Scan for the cell matching the given text and deliver its (X, Y) coordinate at center. 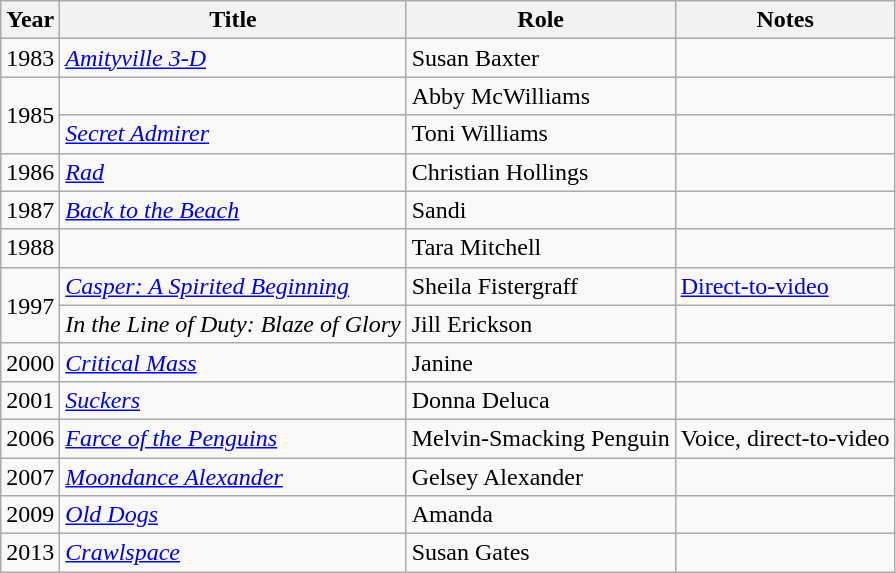
Amityville 3-D (233, 58)
Christian Hollings (540, 172)
1987 (30, 210)
Year (30, 20)
Role (540, 20)
Secret Admirer (233, 134)
2001 (30, 400)
Gelsey Alexander (540, 477)
Janine (540, 362)
1988 (30, 248)
1985 (30, 115)
Sheila Fistergraff (540, 286)
Toni Williams (540, 134)
Crawlspace (233, 553)
Melvin-Smacking Penguin (540, 438)
Direct-to-video (785, 286)
Tara Mitchell (540, 248)
2000 (30, 362)
Suckers (233, 400)
Amanda (540, 515)
Rad (233, 172)
2013 (30, 553)
2006 (30, 438)
1997 (30, 305)
Farce of the Penguins (233, 438)
Back to the Beach (233, 210)
Old Dogs (233, 515)
Title (233, 20)
Donna Deluca (540, 400)
1983 (30, 58)
Jill Erickson (540, 324)
1986 (30, 172)
2007 (30, 477)
Notes (785, 20)
In the Line of Duty: Blaze of Glory (233, 324)
Critical Mass (233, 362)
2009 (30, 515)
Susan Baxter (540, 58)
Abby McWilliams (540, 96)
Moondance Alexander (233, 477)
Susan Gates (540, 553)
Voice, direct-to-video (785, 438)
Sandi (540, 210)
Casper: A Spirited Beginning (233, 286)
